Return [x, y] of the center of cell containing provided text 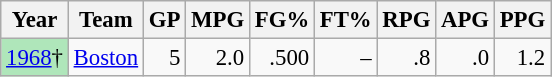
1968† [35, 58]
Year [35, 20]
.8 [406, 58]
2.0 [218, 58]
1.2 [522, 58]
MPG [218, 20]
PPG [522, 20]
– [346, 58]
FG% [282, 20]
5 [164, 58]
GP [164, 20]
RPG [406, 20]
.0 [466, 58]
APG [466, 20]
Boston [106, 58]
Team [106, 20]
FT% [346, 20]
.500 [282, 58]
